Pinpoint the cell where the given text exists, returning its (X, Y) midpoint coordinate. 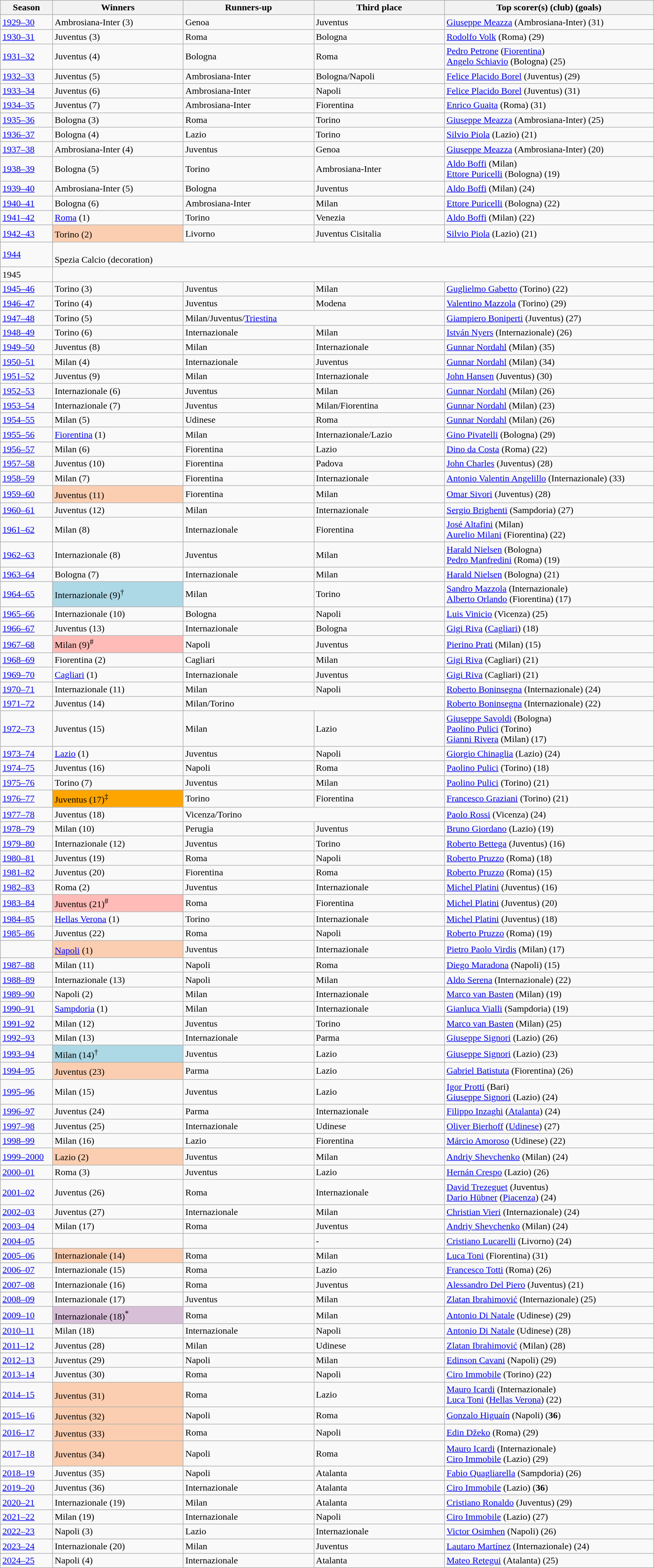
Milan (8) (118, 530)
1940–41 (26, 203)
Torino (7) (118, 783)
Gino Pivatelli (Bologna) (29) (549, 435)
1994–95 (26, 1071)
Internazionale (19) (118, 1502)
1970–71 (26, 689)
Zlatan Ibrahimović (Internazionale) (25) (549, 1299)
1958–59 (26, 478)
Edin Džeko (Roma) (29) (549, 1433)
Giuseppe Savoldi (Bologna) Paolino Pulici (Torino) Gianni Rivera (Milan) (17) (549, 729)
1992–93 (26, 1038)
Christian Vieri (Internazionale) (24) (549, 1212)
Milan/Fiorentina (379, 405)
John Charles (Juventus) (28) (549, 464)
1960–61 (26, 510)
Rodolfo Volk (Roma) (29) (549, 37)
1959–60 (26, 494)
Napoli (4) (118, 1561)
Paolino Pulici (Torino) (21) (549, 783)
Internazionale (6) (118, 391)
Milan (18) (118, 1331)
Milan/Torino (314, 704)
Gunnar Nordahl (Milan) (23) (549, 405)
1953–54 (26, 405)
1993–94 (26, 1054)
Internazionale (15) (118, 1270)
Giampiero Boniperti (Juventus) (27) (549, 318)
Juventus (14) (118, 704)
1944 (26, 254)
Ambrosiana-Inter (3) (118, 22)
Bologna (4) (118, 134)
2016–17 (26, 1433)
Hernán Crespo (Lazio) (26) (549, 1172)
Aldo Serena (Internazionale) (22) (549, 979)
Roberto Boninsegna (Internazionale) (24) (549, 689)
Ambrosiana-Inter (4) (118, 149)
Juventus (28) (118, 1346)
Giorgio Chinaglia (Lazio) (24) (549, 754)
2022–23 (26, 1532)
1991–92 (26, 1024)
Lautaro Martínez (Internazionale) (24) (549, 1546)
Milan (13) (118, 1038)
Internazionale (20) (118, 1546)
Milan (19) (118, 1517)
2010–11 (26, 1331)
2014–15 (26, 1395)
Gigi Riva (Cagliari) (18) (549, 628)
2009–10 (26, 1315)
Winners (118, 8)
David Trezeguet (Juventus) Dario Hübner (Piacenza) (24) (549, 1192)
Internazionale (9)† (118, 594)
Mauro Icardi (Internazionale) Luca Toni (Hellas Verona) (22) (549, 1395)
Gianluca Vialli (Sampdoria) (19) (549, 1009)
Cristiano Ronaldo (Juventus) (29) (549, 1502)
1963–64 (26, 574)
1965–66 (26, 614)
Juventus (21)# (118, 903)
1985–86 (26, 934)
2007–08 (26, 1285)
Omar Sivori (Juventus) (28) (549, 494)
1950–51 (26, 362)
Ciro Immobile (Torino) (22) (549, 1375)
Napoli (2) (118, 994)
Enrico Guaita (Roma) (31) (549, 105)
2000–01 (26, 1172)
Roma (3) (118, 1172)
1938–39 (26, 168)
Igor Protti (Bari) Giuseppe Signori (Lazio) (24) (549, 1092)
Luca Toni (Fiorentina) (31) (549, 1256)
Michel Platini (Juventus) (16) (549, 887)
Bologna (6) (118, 203)
1968–69 (26, 660)
1951–52 (26, 376)
Milan (12) (118, 1024)
Michel Platini (Juventus) (20) (549, 903)
Diego Maradona (Napoli) (15) (549, 965)
Juventus (33) (118, 1433)
2015–16 (26, 1415)
Torino (4) (118, 303)
Juventus (32) (118, 1415)
Marco van Basten (Milan) (19) (549, 994)
1980–81 (26, 858)
Giuseppe Meazza (Ambrosiana-Inter) (20) (549, 149)
2006–07 (26, 1270)
Ciro Immobile (Lazio) (36) (549, 1488)
Internazionale (17) (118, 1299)
Napoli (1) (118, 950)
Internazionale (14) (118, 1256)
Sergio Brighenti (Sampdoria) (27) (549, 510)
1990–91 (26, 1009)
Roma (1) (118, 218)
Juventus (29) (118, 1360)
Gabriel Batistuta (Fiorentina) (26) (549, 1071)
1967–68 (26, 644)
1982–83 (26, 887)
1978–79 (26, 829)
Napoli (3) (118, 1532)
1931–32 (26, 57)
Ettore Puricelli (Bologna) (22) (549, 203)
Cagliari (248, 660)
2008–09 (26, 1299)
1998–99 (26, 1141)
Felice Placido Borel (Juventus) (29) (549, 76)
Mauro Icardi (Internazionale) Ciro Immobile (Lazio) (29) (549, 1454)
Juventus (6) (118, 91)
Season (26, 8)
1971–72 (26, 704)
Pedro Petrone (Fiorentina) Angelo Schiavio (Bologna) (25) (549, 57)
Juventus (35) (118, 1473)
Paolino Pulici (Torino) (18) (549, 768)
Juventus (30) (118, 1375)
Milan (6) (118, 449)
Milan (4) (118, 362)
Roma (2) (118, 887)
1972–73 (26, 729)
István Nyers (Internazionale) (26) (549, 332)
Juventus (10) (118, 464)
Venezia (379, 218)
Aldo Boffi (Milan) (24) (549, 188)
1945 (26, 274)
1995–96 (26, 1092)
Runners-up (248, 8)
Valentino Mazzola (Torino) (29) (549, 303)
1974–75 (26, 768)
Bologna (3) (118, 120)
Juventus (23) (118, 1071)
Victor Osimhen (Napoli) (26) (549, 1532)
1942–43 (26, 234)
Internazionale (16) (118, 1285)
Juventus (3) (118, 37)
Juventus (36) (118, 1488)
2023–24 (26, 1546)
Torino (5) (118, 318)
1937–38 (26, 149)
Giuseppe Signori (Lazio) (23) (549, 1054)
Padova (379, 464)
Juventus (7) (118, 105)
Giuseppe Meazza (Ambrosiana-Inter) (31) (549, 22)
Livorno (248, 234)
2013–14 (26, 1375)
Internazionale (11) (118, 689)
Edinson Cavani (Napoli) (29) (549, 1360)
Milan (16) (118, 1141)
Gunnar Nordahl (Milan) (35) (549, 347)
2017–18 (26, 1454)
1966–67 (26, 628)
Milan (11) (118, 965)
Juventus (27) (118, 1212)
1989–90 (26, 994)
Torino (2) (118, 234)
Vicenza/Torino (314, 814)
Lazio (1) (118, 754)
Lazio (2) (118, 1156)
1976–77 (26, 799)
Milan (9)# (118, 644)
1946–47 (26, 303)
1996–97 (26, 1112)
José Altafini (Milan) Aurelio Milani (Fiorentina) (22) (549, 530)
Juventus Cisitalia (379, 234)
Aldo Boffi (Milan) (22) (549, 218)
Milan (7) (118, 478)
2002–03 (26, 1212)
Ambrosiana-Inter (5) (118, 188)
Giuseppe Signori (Lazio) (26) (549, 1038)
Cristiano Lucarelli (Livorno) (24) (549, 1241)
1934–35 (26, 105)
Milan (10) (118, 829)
1957–58 (26, 464)
2020–21 (26, 1502)
Francesco Graziani (Torino) (21) (549, 799)
1935–36 (26, 120)
Zlatan Ibrahimović (Milan) (28) (549, 1346)
Internazionale (18)* (118, 1315)
Aldo Boffi (Milan) Ettore Puricelli (Bologna) (19) (549, 168)
Juventus (25) (118, 1126)
Roberto Pruzzo (Roma) (18) (549, 858)
Fiorentina (2) (118, 660)
Internazionale (13) (118, 979)
Francesco Totti (Roma) (26) (549, 1270)
Roberto Pruzzo (Roma) (15) (549, 873)
Juventus (9) (118, 376)
1939–40 (26, 188)
Alessandro Del Piero (Juventus) (21) (549, 1285)
1941–42 (26, 218)
Internazionale (10) (118, 614)
1975–76 (26, 783)
Roberto Bettega (Juventus) (16) (549, 844)
Juventus (26) (118, 1192)
Cagliari (1) (118, 675)
Milan (5) (118, 420)
Harald Nielsen (Bologna) (21) (549, 574)
2011–12 (26, 1346)
Juventus (13) (118, 628)
Bologna/Napoli (379, 76)
Antonio Valentin Angelillo (Internazionale) (33) (549, 478)
Bologna (5) (118, 168)
Juventus (11) (118, 494)
Mateo Retegui (Atalanta) (25) (549, 1561)
Luis Vinicio (Vicenza) (25) (549, 614)
Dino da Costa (Roma) (22) (549, 449)
Juventus (24) (118, 1112)
1979–80 (26, 844)
Hellas Verona (1) (118, 919)
Sandro Mazzola (Internazionale) Alberto Orlando (Fiorentina) (17) (549, 594)
1962–63 (26, 554)
2018–19 (26, 1473)
Gonzalo Higuaín (Napoli) (36) (549, 1415)
Juventus (22) (118, 934)
1983–84 (26, 903)
1984–85 (26, 919)
Filippo Inzaghi (Atalanta) (24) (549, 1112)
Sampdoria (1) (118, 1009)
Juventus (5) (118, 76)
1987–88 (26, 965)
1969–70 (26, 675)
Roberto Boninsegna (Internazionale) (22) (549, 704)
Bruno Giordano (Lazio) (19) (549, 829)
1956–57 (26, 449)
Top scorer(s) (club) (goals) (549, 8)
Felice Placido Borel (Juventus) (31) (549, 91)
Torino (6) (118, 332)
Spezia Calcio (decoration) (353, 254)
1961–62 (26, 530)
Gunnar Nordahl (Milan) (34) (549, 362)
Juventus (15) (118, 729)
Internazionale (12) (118, 844)
1988–89 (26, 979)
2021–22 (26, 1517)
Perugia (248, 829)
2001–02 (26, 1192)
1955–56 (26, 435)
Márcio Amoroso (Udinese) (22) (549, 1141)
- (379, 1241)
2024–25 (26, 1561)
Internazionale/Lazio (379, 435)
Juventus (20) (118, 873)
Marco van Basten (Milan) (25) (549, 1024)
1932–33 (26, 76)
1973–74 (26, 754)
Juventus (18) (118, 814)
Giuseppe Meazza (Ambrosiana-Inter) (25) (549, 120)
Pietro Paolo Virdis (Milan) (17) (549, 950)
John Hansen (Juventus) (30) (549, 376)
Third place (379, 8)
1981–82 (26, 873)
Paolo Rossi (Vicenza) (24) (549, 814)
Guglielmo Gabetto (Torino) (22) (549, 289)
1964–65 (26, 594)
Roberto Pruzzo (Roma) (19) (549, 934)
Michel Platini (Juventus) (18) (549, 919)
1977–78 (26, 814)
2019–20 (26, 1488)
Juventus (16) (118, 768)
1948–49 (26, 332)
Modena (379, 303)
2003–04 (26, 1226)
1945–46 (26, 289)
Milan (14)† (118, 1054)
Juventus (31) (118, 1395)
Harald Nielsen (Bologna) Pedro Manfredini (Roma) (19) (549, 554)
1947–48 (26, 318)
Ciro Immobile (Lazio) (27) (549, 1517)
1954–55 (26, 420)
Antonio Di Natale (Udinese) (29) (549, 1315)
Oliver Bierhoff (Udinese) (27) (549, 1126)
Internazionale (7) (118, 405)
1929–30 (26, 22)
Juventus (17)‡ (118, 799)
Juventus (8) (118, 347)
Milan/Juventus/Triestina (314, 318)
Fiorentina (1) (118, 435)
Juventus (19) (118, 858)
Pierino Prati (Milan) (15) (549, 644)
Bologna (7) (118, 574)
Torino (3) (118, 289)
1949–50 (26, 347)
Fabio Quagliarella (Sampdoria) (26) (549, 1473)
Internazionale (8) (118, 554)
1933–34 (26, 91)
Juventus (34) (118, 1454)
1936–37 (26, 134)
Milan (15) (118, 1092)
2012–13 (26, 1360)
2004–05 (26, 1241)
1952–53 (26, 391)
1930–31 (26, 37)
1999–2000 (26, 1156)
Juventus (12) (118, 510)
Milan (17) (118, 1226)
Juventus (4) (118, 57)
1997–98 (26, 1126)
Antonio Di Natale (Udinese) (28) (549, 1331)
2005–06 (26, 1256)
